Determine the [X, Y] coordinate at the center of the cell enclosing the given text.  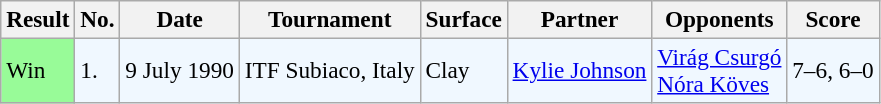
Result [38, 19]
ITF Subiaco, Italy [330, 70]
Virág Csurgó Nóra Köves [720, 70]
Date [180, 19]
Win [38, 70]
Clay [464, 70]
Opponents [720, 19]
Score [833, 19]
Partner [580, 19]
Kylie Johnson [580, 70]
Tournament [330, 19]
No. [98, 19]
1. [98, 70]
7–6, 6–0 [833, 70]
Surface [464, 19]
9 July 1990 [180, 70]
